Scan for the cell matching the given text and deliver its (x, y) coordinate at center. 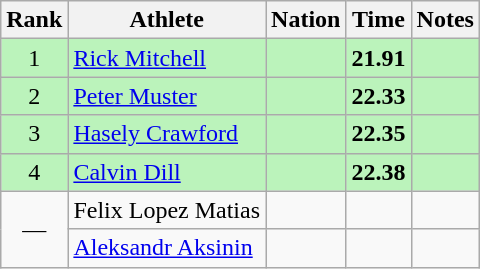
Calvin Dill (167, 172)
Athlete (167, 20)
22.38 (378, 172)
22.33 (378, 96)
21.91 (378, 58)
1 (34, 58)
Time (378, 20)
— (34, 229)
22.35 (378, 134)
2 (34, 96)
Hasely Crawford (167, 134)
Aleksandr Aksinin (167, 248)
4 (34, 172)
3 (34, 134)
Rick Mitchell (167, 58)
Felix Lopez Matias (167, 210)
Peter Muster (167, 96)
Rank (34, 20)
Nation (306, 20)
Notes (445, 20)
